Locate the cell with the specified text and output its [x, y] center coordinate. 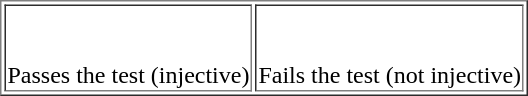
Fails the test (not injective) [390, 48]
Passes the test (injective) [128, 48]
